Return the [x, y] coordinate for the center point of the cell that contains the specified text.  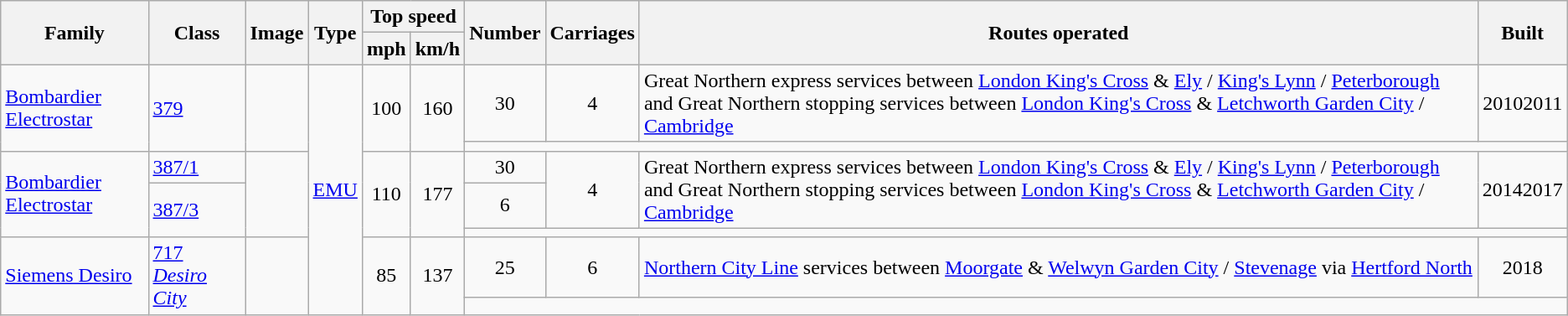
717 Desiro City [197, 276]
Carriages [592, 33]
387/3 [197, 210]
mph [386, 49]
25 [505, 267]
Image [276, 33]
km/h [437, 49]
Number [505, 33]
2018 [1523, 267]
Siemens Desiro [75, 276]
Routes operated [1059, 33]
160 [437, 107]
Family [75, 33]
Class [197, 33]
85 [386, 276]
387/1 [197, 167]
110 [386, 194]
Northern City Line services between Moorgate & Welwyn Garden City / Stevenage via Hertford North [1059, 267]
20102011 [1523, 103]
Built [1523, 33]
20142017 [1523, 189]
137 [437, 276]
Top speed [413, 17]
379 [197, 107]
EMU [335, 189]
177 [437, 194]
Type [335, 33]
100 [386, 107]
